Identify which cell holds the provided text, then report its [X, Y] central coordinate. 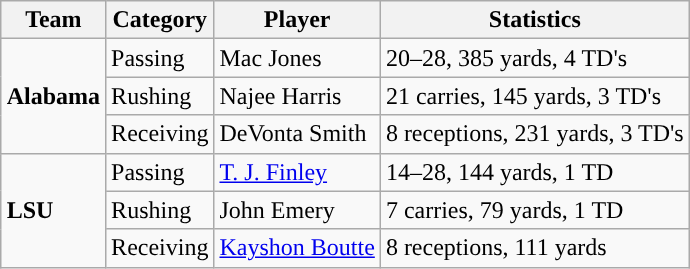
7 carries, 79 yards, 1 TD [534, 210]
T. J. Finley [297, 172]
LSU [53, 210]
21 carries, 145 yards, 3 TD's [534, 96]
20–28, 385 yards, 4 TD's [534, 58]
8 receptions, 111 yards [534, 248]
14–28, 144 yards, 1 TD [534, 172]
Kayshon Boutte [297, 248]
Najee Harris [297, 96]
8 receptions, 231 yards, 3 TD's [534, 134]
Alabama [53, 96]
DeVonta Smith [297, 134]
Statistics [534, 20]
Category [160, 20]
Mac Jones [297, 58]
John Emery [297, 210]
Player [297, 20]
Team [53, 20]
